Detect which cell encompasses the target text, then output its (x, y) center coordinate. 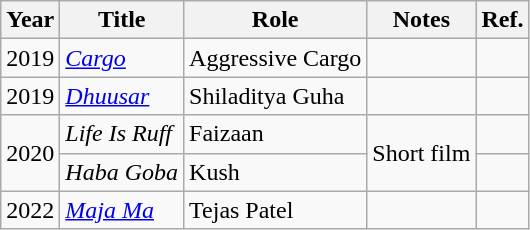
Life Is Ruff (122, 134)
Tejas Patel (276, 210)
2022 (30, 210)
Title (122, 20)
2020 (30, 153)
Notes (422, 20)
Short film (422, 153)
Aggressive Cargo (276, 58)
Ref. (502, 20)
Cargo (122, 58)
Shiladitya Guha (276, 96)
Dhuusar (122, 96)
Maja Ma (122, 210)
Haba Goba (122, 172)
Year (30, 20)
Faizaan (276, 134)
Kush (276, 172)
Role (276, 20)
